Locate the cell with the specified text and output its [X, Y] center coordinate. 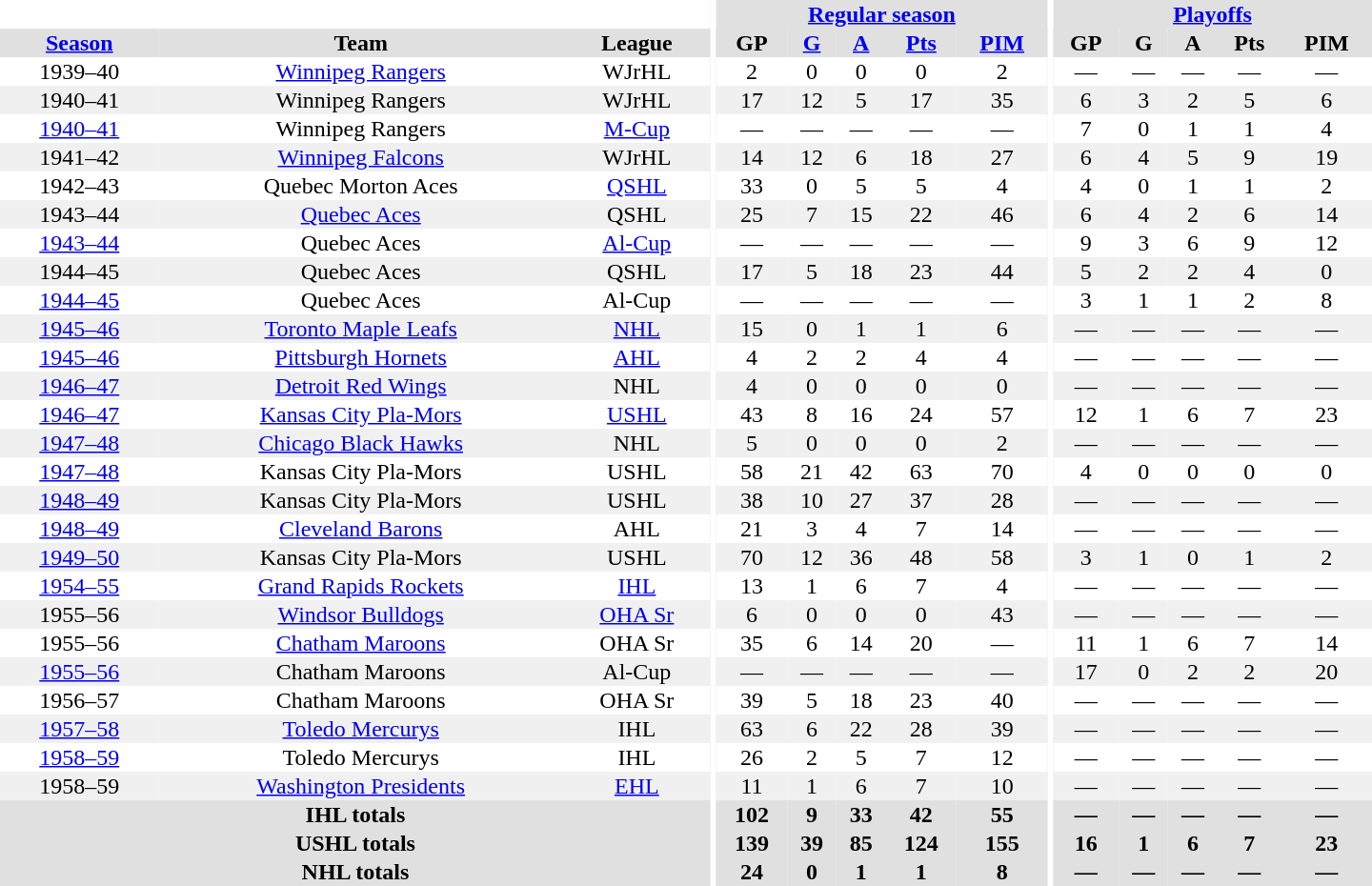
1957–58 [79, 729]
155 [1002, 843]
36 [861, 557]
25 [753, 214]
Winnipeg Falcons [360, 157]
124 [922, 843]
1939–40 [79, 71]
EHL [636, 786]
44 [1002, 272]
Regular season [882, 14]
55 [1002, 815]
Season [79, 43]
M-Cup [636, 129]
Quebec Morton Aces [360, 186]
Washington Presidents [360, 786]
1942–43 [79, 186]
26 [753, 757]
USHL totals [355, 843]
1954–55 [79, 586]
League [636, 43]
38 [753, 500]
1941–42 [79, 157]
19 [1326, 157]
IHL totals [355, 815]
48 [922, 557]
Chicago Black Hawks [360, 443]
Windsor Bulldogs [360, 614]
NHL totals [355, 872]
Grand Rapids Rockets [360, 586]
40 [1002, 700]
Pittsburgh Hornets [360, 357]
57 [1002, 414]
Detroit Red Wings [360, 386]
Team [360, 43]
Playoffs [1212, 14]
Toronto Maple Leafs [360, 329]
37 [922, 500]
Cleveland Barons [360, 529]
102 [753, 815]
46 [1002, 214]
85 [861, 843]
13 [753, 586]
1949–50 [79, 557]
139 [753, 843]
1956–57 [79, 700]
